Return [X, Y] of the center of cell containing provided text 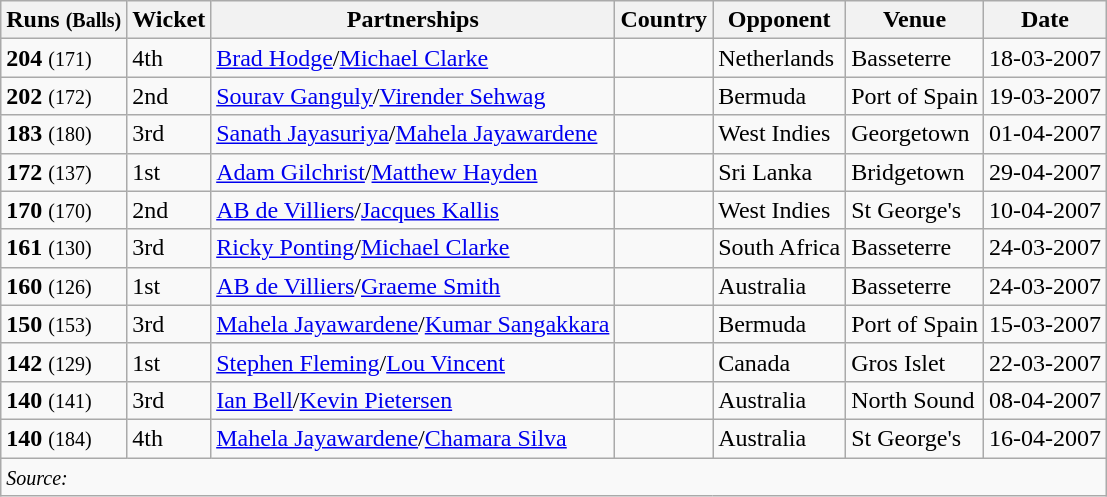
161 (130) [64, 248]
Sanath Jayasuriya/Mahela Jayawardene [413, 134]
AB de Villiers/Jacques Kallis [413, 210]
16-04-2007 [1044, 438]
Ricky Ponting/Michael Clarke [413, 248]
North Sound [915, 400]
142 (129) [64, 362]
Stephen Fleming/Lou Vincent [413, 362]
202 (172) [64, 96]
Sri Lanka [780, 172]
10-04-2007 [1044, 210]
18-03-2007 [1044, 58]
08-04-2007 [1044, 400]
AB de Villiers/Graeme Smith [413, 286]
Wicket [169, 20]
Netherlands [780, 58]
Sourav Ganguly/Virender Sehwag [413, 96]
Georgetown [915, 134]
29-04-2007 [1044, 172]
172 (137) [64, 172]
Date [1044, 20]
15-03-2007 [1044, 324]
Brad Hodge/Michael Clarke [413, 58]
140 (184) [64, 438]
Adam Gilchrist/Matthew Hayden [413, 172]
Opponent [780, 20]
183 (180) [64, 134]
Canada [780, 362]
19-03-2007 [1044, 96]
Mahela Jayawardene/Chamara Silva [413, 438]
22-03-2007 [1044, 362]
Bridgetown [915, 172]
160 (126) [64, 286]
170 (170) [64, 210]
01-04-2007 [1044, 134]
Partnerships [413, 20]
Gros Islet [915, 362]
Venue [915, 20]
Source: [554, 477]
204 (171) [64, 58]
Runs (Balls) [64, 20]
Ian Bell/Kevin Pietersen [413, 400]
140 (141) [64, 400]
150 (153) [64, 324]
Mahela Jayawardene/Kumar Sangakkara [413, 324]
South Africa [780, 248]
Country [664, 20]
